From the cell containing the given text, extract its center point as [X, Y] coordinate. 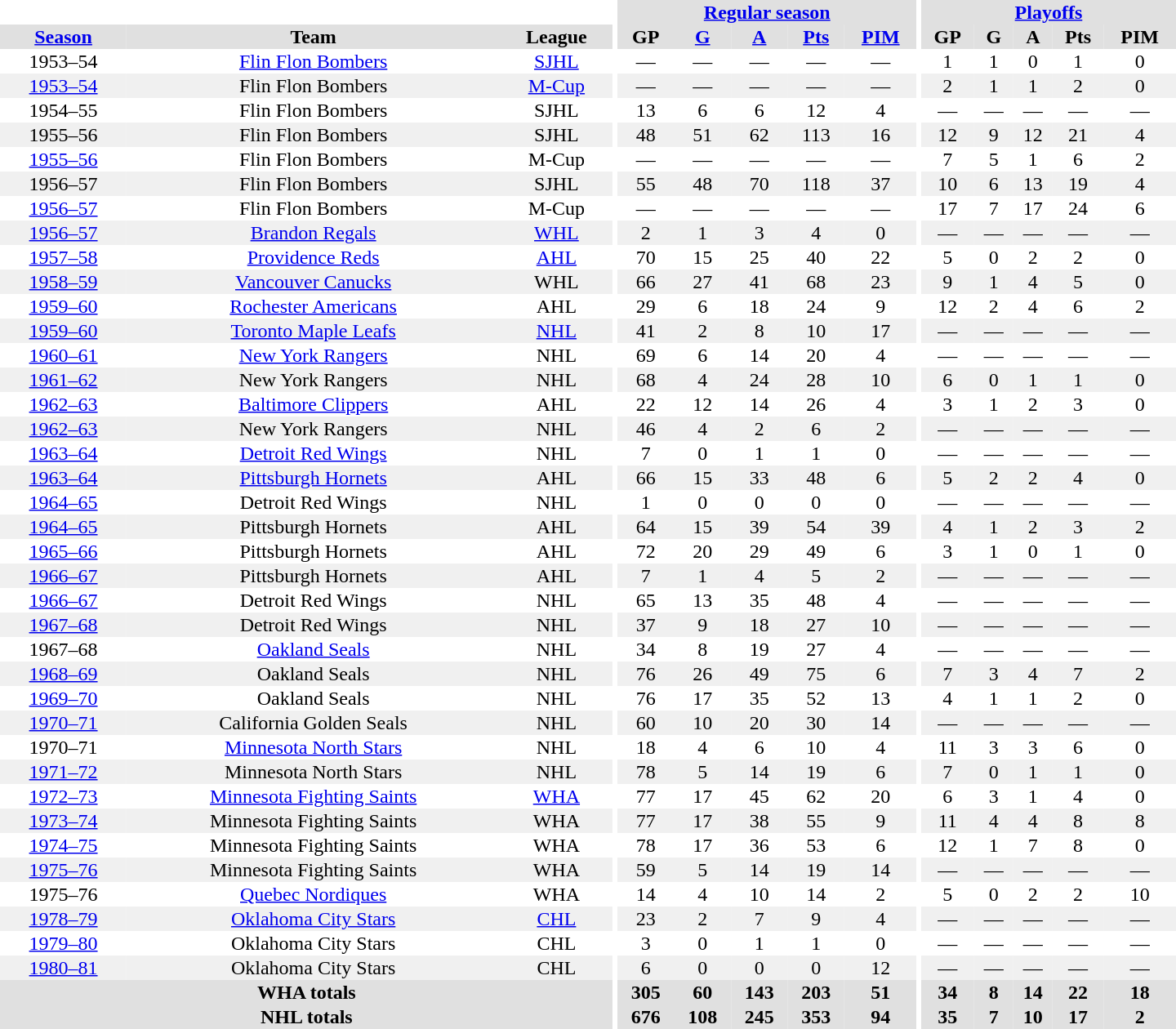
25 [759, 257]
118 [817, 184]
1971–72 [64, 772]
Providence Reds [314, 257]
Rochester Americans [314, 306]
Season [64, 37]
1974–75 [64, 845]
75 [817, 674]
45 [759, 796]
54 [817, 527]
38 [759, 821]
28 [817, 380]
Baltimore Clippers [314, 404]
1978–79 [64, 919]
64 [646, 527]
Playoffs [1049, 12]
30 [817, 723]
1954–55 [64, 110]
72 [646, 551]
1961–62 [64, 380]
94 [880, 1017]
Vancouver Canucks [314, 282]
203 [817, 992]
113 [817, 135]
1958–59 [64, 282]
40 [817, 257]
305 [646, 992]
1973–74 [64, 821]
353 [817, 1017]
Regular season [768, 12]
676 [646, 1017]
1972–73 [64, 796]
Toronto Maple Leafs [314, 331]
1968–69 [64, 674]
143 [759, 992]
Team [314, 37]
33 [759, 478]
36 [759, 845]
League [556, 37]
59 [646, 870]
1957–58 [64, 257]
21 [1078, 135]
1965–66 [64, 551]
1980–81 [64, 968]
1979–80 [64, 943]
16 [880, 135]
46 [646, 429]
1969–70 [64, 698]
California Golden Seals [314, 723]
65 [646, 600]
Quebec Nordiques [314, 894]
52 [817, 698]
WHA totals [307, 992]
Brandon Regals [314, 233]
53 [817, 845]
1960–61 [64, 355]
NHL totals [307, 1017]
108 [702, 1017]
245 [759, 1017]
69 [646, 355]
